Identify which cell holds the provided text, then report its [X, Y] central coordinate. 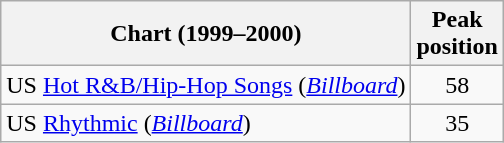
35 [457, 123]
Chart (1999–2000) [206, 34]
58 [457, 85]
US Hot R&B/Hip-Hop Songs (Billboard) [206, 85]
Peakposition [457, 34]
US Rhythmic (Billboard) [206, 123]
